Identify which cell holds the provided text, then report its (X, Y) central coordinate. 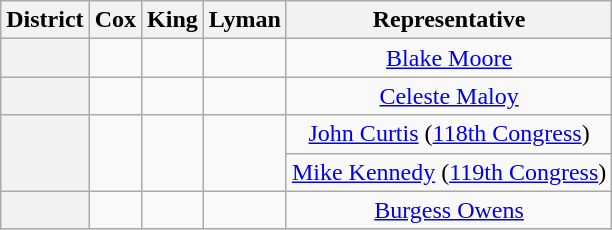
King (173, 20)
Burgess Owens (448, 210)
Cox (115, 20)
John Curtis (118th Congress) (448, 134)
Blake Moore (448, 58)
Lyman (244, 20)
Mike Kennedy (119th Congress) (448, 172)
Representative (448, 20)
Celeste Maloy (448, 96)
District (45, 20)
